Locate the cell with the specified text and output its [X, Y] center coordinate. 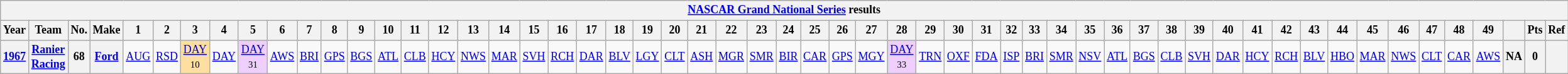
FDA [987, 57]
17 [592, 30]
7 [309, 30]
45 [1373, 30]
MGY [871, 57]
12 [444, 30]
NSV [1090, 57]
26 [842, 30]
NASCAR Grand National Series results [784, 10]
27 [871, 30]
46 [1404, 30]
Ref [1557, 30]
2 [167, 30]
Ranier Racing [48, 57]
18 [620, 30]
68 [79, 57]
0 [1535, 57]
20 [675, 30]
41 [1257, 30]
23 [762, 30]
5 [253, 30]
3 [195, 30]
49 [1488, 30]
19 [647, 30]
DAY [224, 57]
31 [987, 30]
DAY31 [253, 57]
29 [930, 30]
28 [902, 30]
Team [48, 30]
32 [1012, 30]
40 [1228, 30]
48 [1459, 30]
36 [1117, 30]
Make [107, 30]
TRN [930, 57]
MGR [732, 57]
37 [1144, 30]
RSD [167, 57]
33 [1034, 30]
DAY10 [195, 57]
47 [1432, 30]
22 [732, 30]
10 [388, 30]
LGY [647, 57]
14 [504, 30]
24 [788, 30]
DAY33 [902, 57]
Pts [1535, 30]
44 [1342, 30]
Ford [107, 57]
43 [1315, 30]
13 [474, 30]
6 [282, 30]
39 [1199, 30]
9 [361, 30]
15 [534, 30]
1 [138, 30]
No. [79, 30]
OXF [959, 57]
Year [15, 30]
1967 [15, 57]
4 [224, 30]
25 [815, 30]
8 [334, 30]
NA [1515, 57]
16 [562, 30]
30 [959, 30]
38 [1171, 30]
ISP [1012, 57]
21 [701, 30]
11 [415, 30]
ASH [701, 57]
42 [1286, 30]
BIR [788, 57]
35 [1090, 30]
HBO [1342, 57]
AUG [138, 57]
34 [1061, 30]
